Return the (x, y) coordinate for the center point of the cell that contains the specified text.  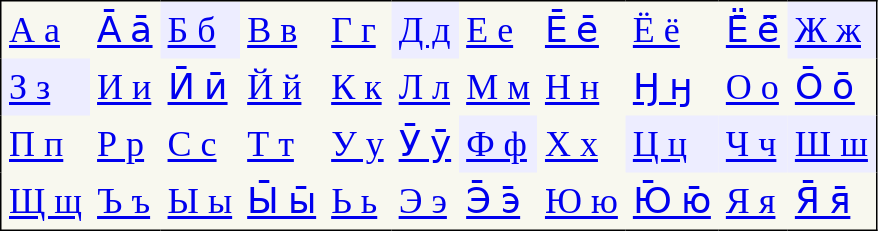
Ӯ ӯ (425, 144)
Ъ ъ (125, 201)
Ӣ ӣ (200, 86)
Ы ы (200, 201)
О о (752, 86)
Ш ш (832, 144)
В в (282, 30)
Н н (581, 86)
Л л (425, 86)
З з (46, 86)
Х х (581, 144)
Щ щ (46, 201)
С с (200, 144)
Ӈ ӈ (672, 86)
У у (358, 144)
Ю ю (581, 201)
Ж ж (832, 30)
Ц ц (672, 144)
И и (125, 86)
Э̄ э̄ (498, 201)
Ч ч (752, 144)
Г г (358, 30)
О̄ о̄ (832, 86)
Д д (425, 30)
Б б (200, 30)
П п (46, 144)
Ы̄ ы̄ (282, 201)
Р р (125, 144)
Я я (752, 201)
Е̄ е̄ (581, 30)
А а (46, 30)
Т т (282, 144)
Е е (498, 30)
А̄ а̄ (125, 30)
Ю̄ ю̄ (672, 201)
Ё̄ ё̄ (752, 30)
М м (498, 86)
Э э (425, 201)
Я̄ я̄ (832, 201)
Ф ф (498, 144)
Й й (282, 86)
Ё ё (672, 30)
К к (358, 86)
Ь ь (358, 201)
